Identify which cell holds the provided text, then report its [x, y] central coordinate. 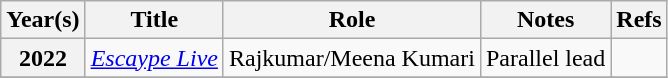
Notes [545, 20]
Year(s) [43, 20]
Escaype Live [154, 58]
Title [154, 20]
Refs [639, 20]
Rajkumar/Meena Kumari [352, 58]
Parallel lead [545, 58]
Role [352, 20]
2022 [43, 58]
